Find where the given text appears and provide that cell's center as (X, Y) coordinate. 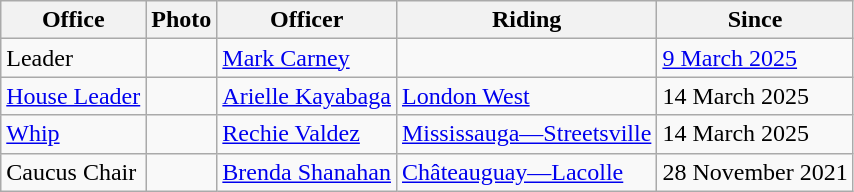
Since (755, 20)
9 March 2025 (755, 58)
Caucus Chair (74, 172)
Riding (526, 20)
House Leader (74, 96)
Châteauguay—Lacolle (526, 172)
Officer (307, 20)
Arielle Kayabaga (307, 96)
Mark Carney (307, 58)
Mississauga—Streetsville (526, 134)
Whip (74, 134)
28 November 2021 (755, 172)
Photo (182, 20)
Brenda Shanahan (307, 172)
Rechie Valdez (307, 134)
London West (526, 96)
Leader (74, 58)
Office (74, 20)
